Search for the cell housing the specified text and yield its [X, Y] center coordinate. 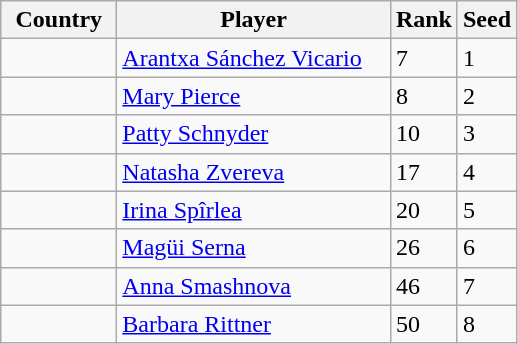
20 [424, 210]
Arantxa Sánchez Vicario [254, 58]
Anna Smashnova [254, 286]
46 [424, 286]
Country [59, 20]
26 [424, 248]
Patty Schnyder [254, 134]
Natasha Zvereva [254, 172]
50 [424, 324]
Mary Pierce [254, 96]
6 [486, 248]
Seed [486, 20]
4 [486, 172]
17 [424, 172]
1 [486, 58]
Barbara Rittner [254, 324]
2 [486, 96]
5 [486, 210]
Magüi Serna [254, 248]
Irina Spîrlea [254, 210]
Player [254, 20]
10 [424, 134]
3 [486, 134]
Rank [424, 20]
